Output the [x, y] coordinate of the center of the cell containing the given text.  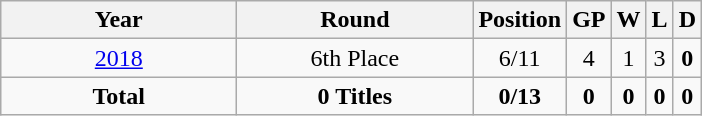
GP [589, 20]
0/13 [520, 96]
Total [119, 96]
2018 [119, 58]
6th Place [355, 58]
D [687, 20]
4 [589, 58]
1 [628, 58]
Round [355, 20]
6/11 [520, 58]
Year [119, 20]
Position [520, 20]
0 Titles [355, 96]
L [660, 20]
3 [660, 58]
W [628, 20]
